Return the (x, y) coordinate for the center point of the cell that contains the specified text.  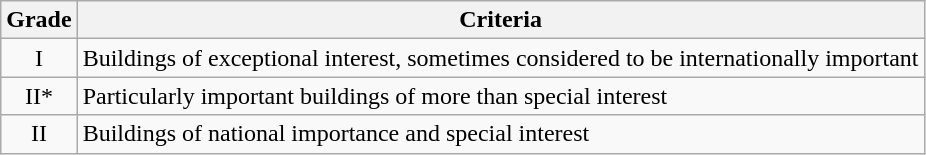
Buildings of national importance and special interest (500, 134)
Buildings of exceptional interest, sometimes considered to be internationally important (500, 58)
Criteria (500, 20)
II* (39, 96)
II (39, 134)
Particularly important buildings of more than special interest (500, 96)
I (39, 58)
Grade (39, 20)
